Capture the cell that displays the provided text and extract its [x, y] central coordinate. 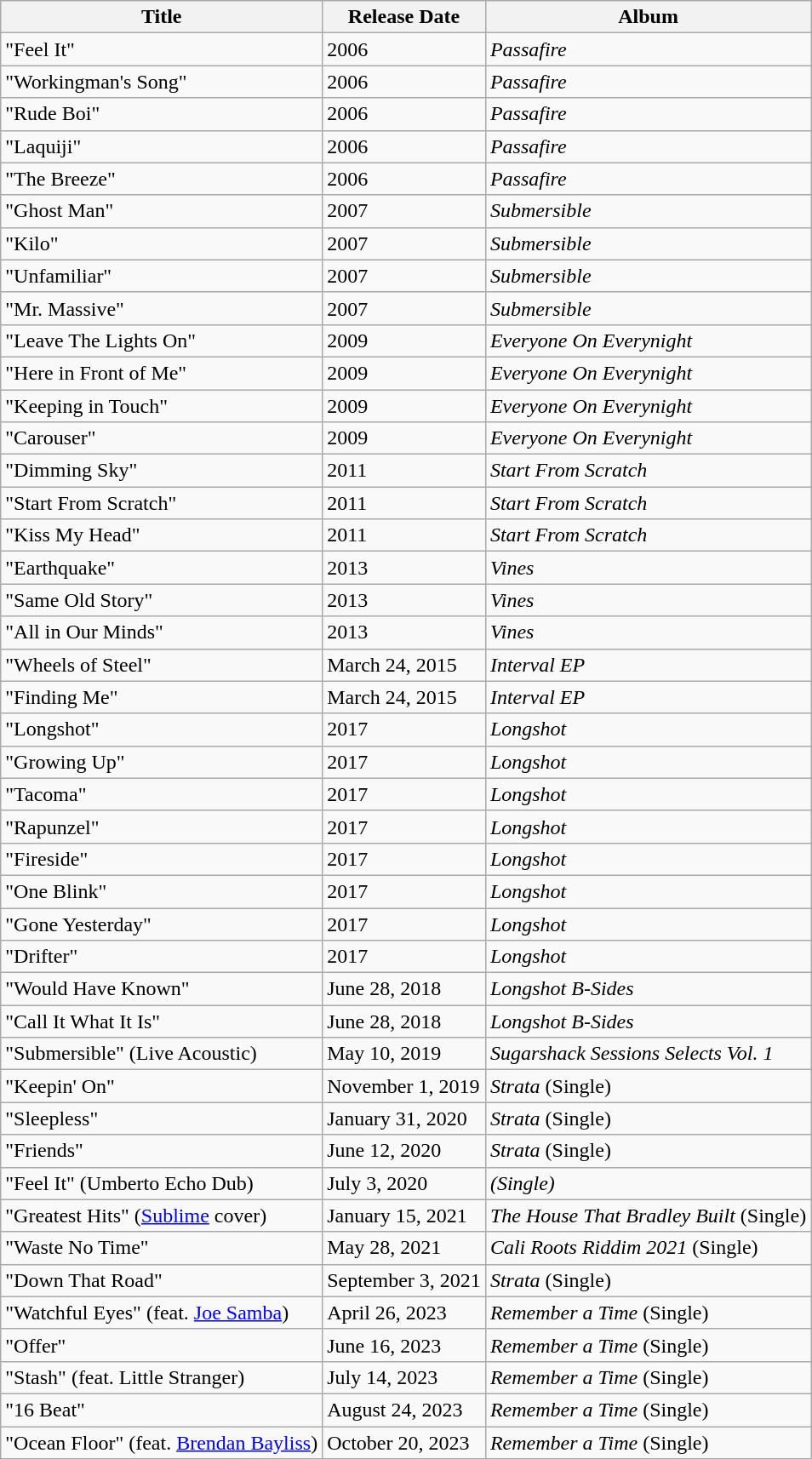
"Would Have Known" [162, 989]
"Here in Front of Me" [162, 373]
"Dimming Sky" [162, 471]
May 28, 2021 [404, 1248]
"Earthquake" [162, 568]
Cali Roots Riddim 2021 (Single) [648, 1248]
January 31, 2020 [404, 1119]
Release Date [404, 17]
"Tacoma" [162, 794]
May 10, 2019 [404, 1054]
"Offer" [162, 1345]
"Rapunzel" [162, 827]
"Submersible" (Live Acoustic) [162, 1054]
July 14, 2023 [404, 1377]
"Fireside" [162, 859]
"The Breeze" [162, 179]
"Unfamiliar" [162, 276]
"Longshot" [162, 729]
"Rude Boi" [162, 114]
"Kilo" [162, 243]
September 3, 2021 [404, 1280]
"Finding Me" [162, 697]
(Single) [648, 1183]
"Keepin' On" [162, 1086]
"Stash" (feat. Little Stranger) [162, 1377]
"Laquiji" [162, 146]
"Drifter" [162, 957]
Album [648, 17]
"Waste No Time" [162, 1248]
"Ocean Floor" (feat. Brendan Bayliss) [162, 1443]
"Feel It" (Umberto Echo Dub) [162, 1183]
"Keeping in Touch" [162, 406]
April 26, 2023 [404, 1313]
January 15, 2021 [404, 1216]
Title [162, 17]
"Friends" [162, 1151]
"Call It What It Is" [162, 1021]
"Carouser" [162, 438]
November 1, 2019 [404, 1086]
"Workingman's Song" [162, 82]
The House That Bradley Built (Single) [648, 1216]
"Start From Scratch" [162, 503]
"Feel It" [162, 49]
"Down That Road" [162, 1280]
"Growing Up" [162, 762]
Sugarshack Sessions Selects Vol. 1 [648, 1054]
"Mr. Massive" [162, 308]
June 12, 2020 [404, 1151]
"Gone Yesterday" [162, 924]
"Watchful Eyes" (feat. Joe Samba) [162, 1313]
July 3, 2020 [404, 1183]
"Wheels of Steel" [162, 665]
"Same Old Story" [162, 600]
October 20, 2023 [404, 1443]
August 24, 2023 [404, 1410]
"Leave The Lights On" [162, 340]
June 16, 2023 [404, 1345]
"All in Our Minds" [162, 632]
"Kiss My Head" [162, 535]
"Greatest Hits" (Sublime cover) [162, 1216]
"Ghost Man" [162, 211]
"Sleepless" [162, 1119]
"16 Beat" [162, 1410]
"One Blink" [162, 891]
